Output the [x, y] coordinate of the center of the cell containing the given text.  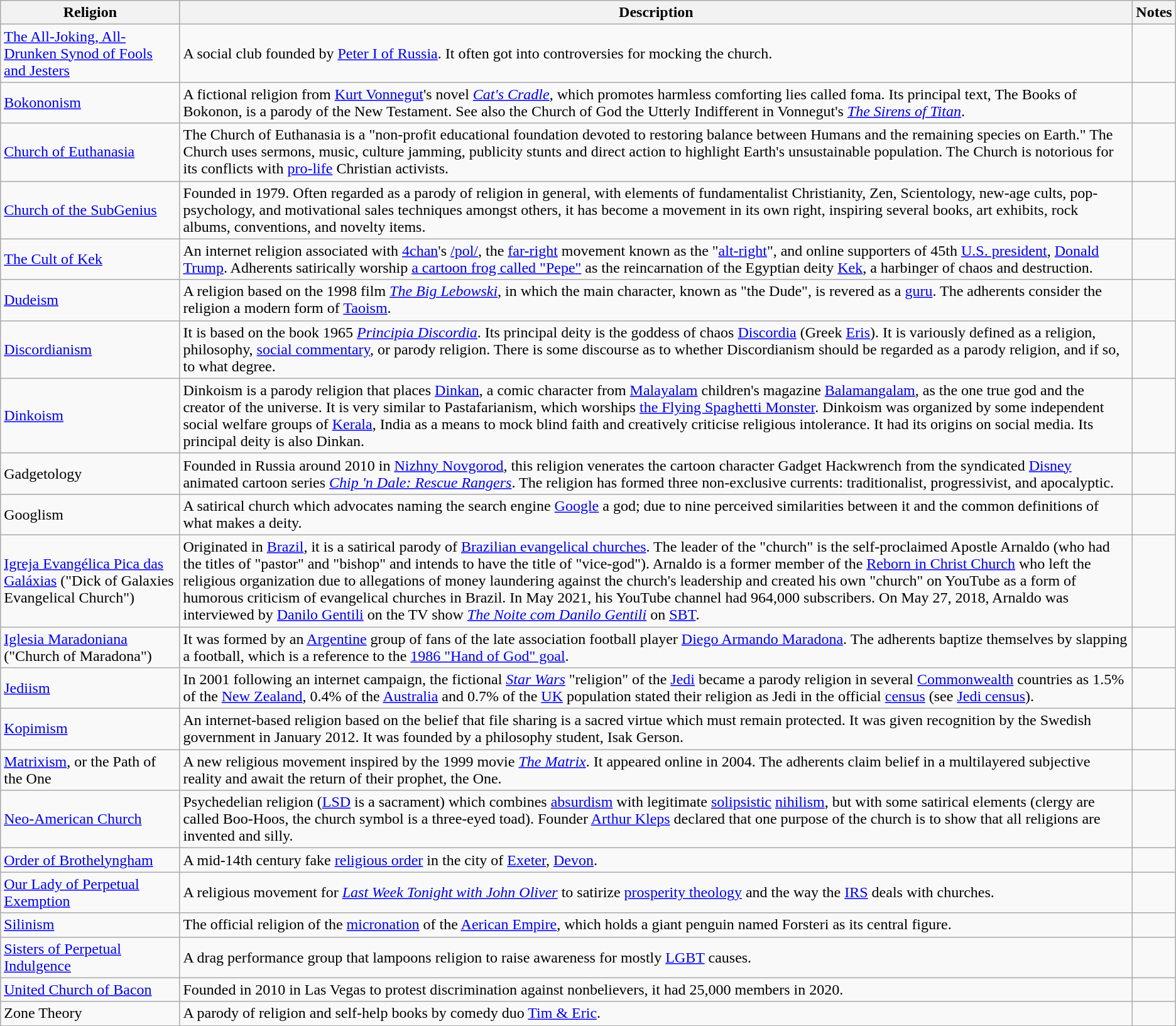
A mid-14th century fake religious order in the city of Exeter, Devon. [656, 860]
Gadgetology [90, 474]
A social club founded by Peter I of Russia. It often got into controversies for mocking the church. [656, 53]
A religious movement for Last Week Tonight with John Oliver to satirize prosperity theology and the way the IRS deals with churches. [656, 892]
Sisters of Perpetual Indulgence [90, 958]
Bokononism [90, 103]
Neo-American Church [90, 819]
Dudeism [90, 300]
Description [656, 13]
A drag performance group that lampoons religion to raise awareness for mostly LGBT causes. [656, 958]
Iglesia Maradoniana ("Church of Maradona") [90, 647]
Igreja Evangélica Pica das Galáxias ("Dick of Galaxies Evangelical Church") [90, 581]
Religion [90, 13]
Dinkoism [90, 416]
Order of Brothelyngham [90, 860]
Church of the SubGenius [90, 210]
The All-Joking, All-Drunken Synod of Fools and Jesters [90, 53]
Matrixism, or the Path of the One [90, 770]
The Cult of Kek [90, 259]
Silinism [90, 925]
Jediism [90, 689]
United Church of Bacon [90, 990]
Googlism [90, 514]
The official religion of the micronation of the Aerican Empire, which holds a giant penguin named Forsteri as its central figure. [656, 925]
Our Lady of Perpetual Exemption [90, 892]
Church of Euthanasia [90, 152]
Notes [1154, 13]
Founded in 2010 in Las Vegas to protest discrimination against nonbelievers, it had 25,000 members in 2020. [656, 990]
A parody of religion and self-help books by comedy duo Tim & Eric. [656, 1013]
Discordianism [90, 349]
Zone Theory [90, 1013]
Kopimism [90, 729]
